Provide the [X, Y] coordinate of the cell's center where the given text is located.  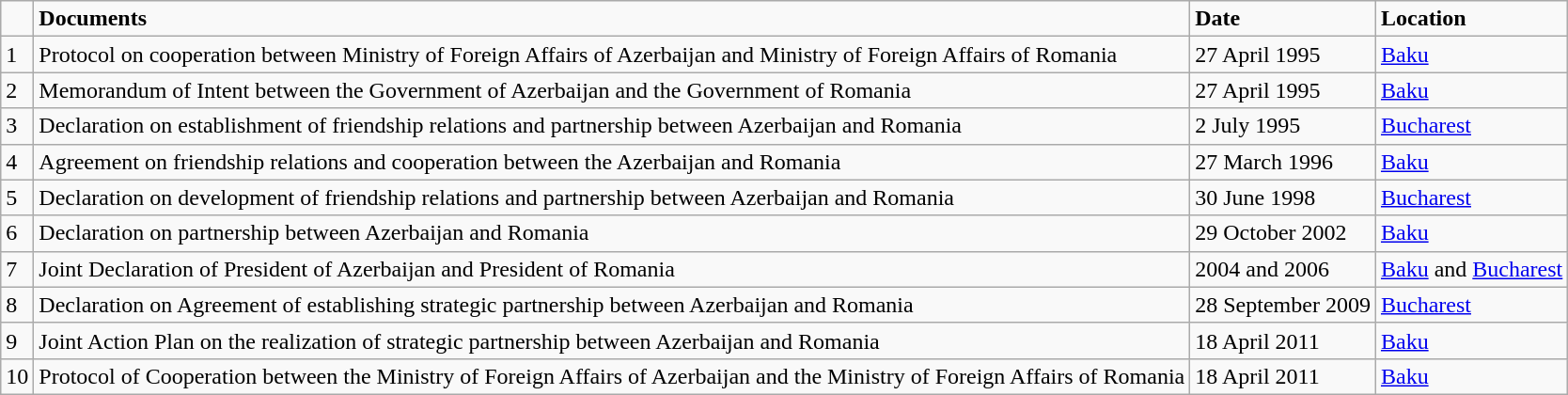
2004 and 2006 [1283, 269]
29 October 2002 [1283, 233]
2 [17, 90]
Joint Declaration of President of Azerbaijan and President of Romania [612, 269]
Date [1283, 19]
Baku and Bucharest [1471, 269]
Declaration on establishment of friendship relations and partnership between Azerbaijan and Romania [612, 126]
8 [17, 305]
Agreement on friendship relations and cooperation between the Azerbaijan and Romania [612, 162]
Location [1471, 19]
2 July 1995 [1283, 126]
5 [17, 197]
7 [17, 269]
Protocol on cooperation between Ministry of Foreign Affairs of Azerbaijan and Ministry of Foreign Affairs of Romania [612, 55]
Declaration on development of friendship relations and partnership between Azerbaijan and Romania [612, 197]
10 [17, 376]
Declaration on partnership between Azerbaijan and Romania [612, 233]
4 [17, 162]
Declaration on Agreement of establishing strategic partnership between Azerbaijan and Romania [612, 305]
30 June 1998 [1283, 197]
9 [17, 340]
Protocol of Cooperation between the Ministry of Foreign Affairs of Azerbaijan and the Ministry of Foreign Affairs of Romania [612, 376]
3 [17, 126]
Memorandum of Intent between the Government of Azerbaijan and the Government of Romania [612, 90]
1 [17, 55]
6 [17, 233]
28 September 2009 [1283, 305]
27 March 1996 [1283, 162]
Joint Action Plan on the realization of strategic partnership between Azerbaijan and Romania [612, 340]
Documents [612, 19]
